Capture the cell that displays the provided text and extract its [X, Y] central coordinate. 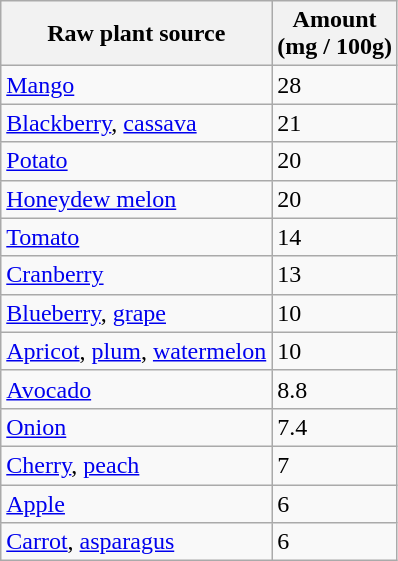
Blueberry, grape [136, 313]
Carrot, asparagus [136, 542]
7 [335, 465]
21 [335, 123]
Apple [136, 503]
8.8 [335, 389]
28 [335, 85]
Honeydew melon [136, 199]
14 [335, 237]
Blackberry, cassava [136, 123]
Tomato [136, 237]
13 [335, 275]
Cranberry [136, 275]
Raw plant source [136, 34]
Onion [136, 427]
Amount (mg / 100g) [335, 34]
Potato [136, 161]
Mango [136, 85]
7.4 [335, 427]
Apricot, plum, watermelon [136, 351]
Avocado [136, 389]
Cherry, peach [136, 465]
